For the text-containing cell, return its midpoint in [x, y] coordinate format. 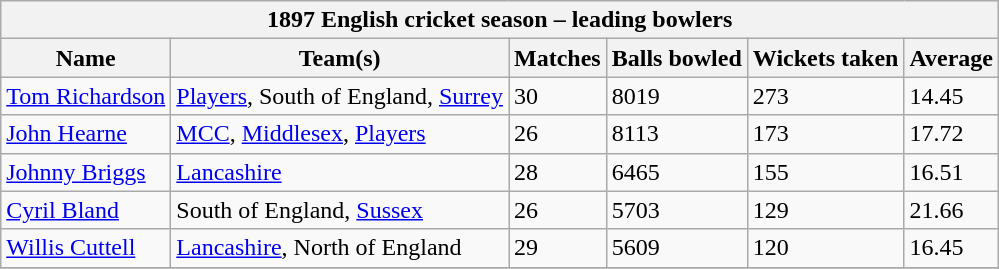
Johnny Briggs [86, 172]
30 [557, 96]
Lancashire, North of England [340, 248]
Players, South of England, Surrey [340, 96]
8019 [676, 96]
21.66 [952, 210]
155 [826, 172]
5703 [676, 210]
Cyril Bland [86, 210]
Tom Richardson [86, 96]
273 [826, 96]
MCC, Middlesex, Players [340, 134]
17.72 [952, 134]
16.45 [952, 248]
8113 [676, 134]
14.45 [952, 96]
Balls bowled [676, 58]
South of England, Sussex [340, 210]
120 [826, 248]
Name [86, 58]
16.51 [952, 172]
Wickets taken [826, 58]
Lancashire [340, 172]
5609 [676, 248]
173 [826, 134]
28 [557, 172]
6465 [676, 172]
Willis Cuttell [86, 248]
John Hearne [86, 134]
Team(s) [340, 58]
129 [826, 210]
29 [557, 248]
1897 English cricket season – leading bowlers [500, 20]
Average [952, 58]
Matches [557, 58]
